Return [x, y] of the center of cell containing provided text 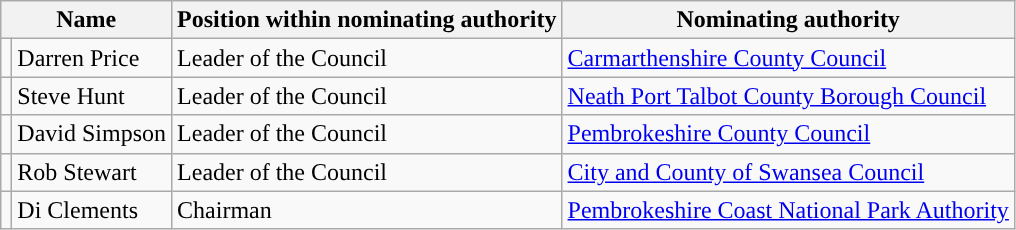
Rob Stewart [92, 172]
David Simpson [92, 134]
Carmarthenshire County Council [788, 58]
Nominating authority [788, 20]
Di Clements [92, 210]
Chairman [367, 210]
Pembrokeshire Coast National Park Authority [788, 210]
City and County of Swansea Council [788, 172]
Pembrokeshire County Council [788, 134]
Position within nominating authority [367, 20]
Neath Port Talbot County Borough Council [788, 96]
Darren Price [92, 58]
Steve Hunt [92, 96]
Name [86, 20]
